Search for the cell housing the specified text and yield its (x, y) center coordinate. 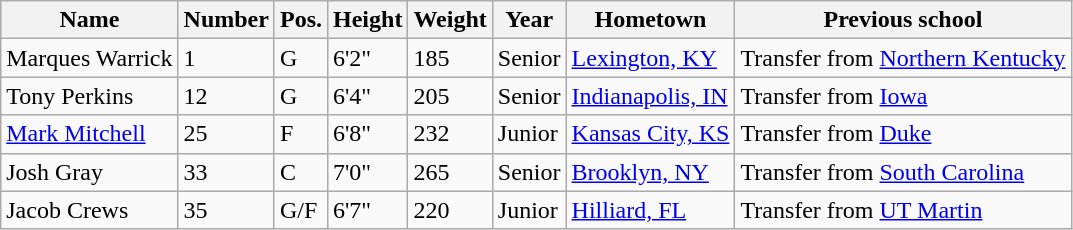
Brooklyn, NY (650, 172)
Transfer from Duke (903, 134)
Hometown (650, 20)
185 (450, 58)
220 (450, 210)
1 (226, 58)
F (300, 134)
Jacob Crews (90, 210)
Height (368, 20)
6'2" (368, 58)
G/F (300, 210)
Indianapolis, IN (650, 96)
265 (450, 172)
6'8" (368, 134)
7'0" (368, 172)
Transfer from South Carolina (903, 172)
Name (90, 20)
12 (226, 96)
6'7" (368, 210)
Tony Perkins (90, 96)
Josh Gray (90, 172)
Pos. (300, 20)
205 (450, 96)
Lexington, KY (650, 58)
Year (529, 20)
Previous school (903, 20)
Marques Warrick (90, 58)
Weight (450, 20)
Number (226, 20)
25 (226, 134)
6'4" (368, 96)
Transfer from Iowa (903, 96)
Mark Mitchell (90, 134)
Transfer from UT Martin (903, 210)
Kansas City, KS (650, 134)
C (300, 172)
232 (450, 134)
Hilliard, FL (650, 210)
33 (226, 172)
Transfer from Northern Kentucky (903, 58)
35 (226, 210)
